Scan for the cell matching the given text and deliver its [x, y] coordinate at center. 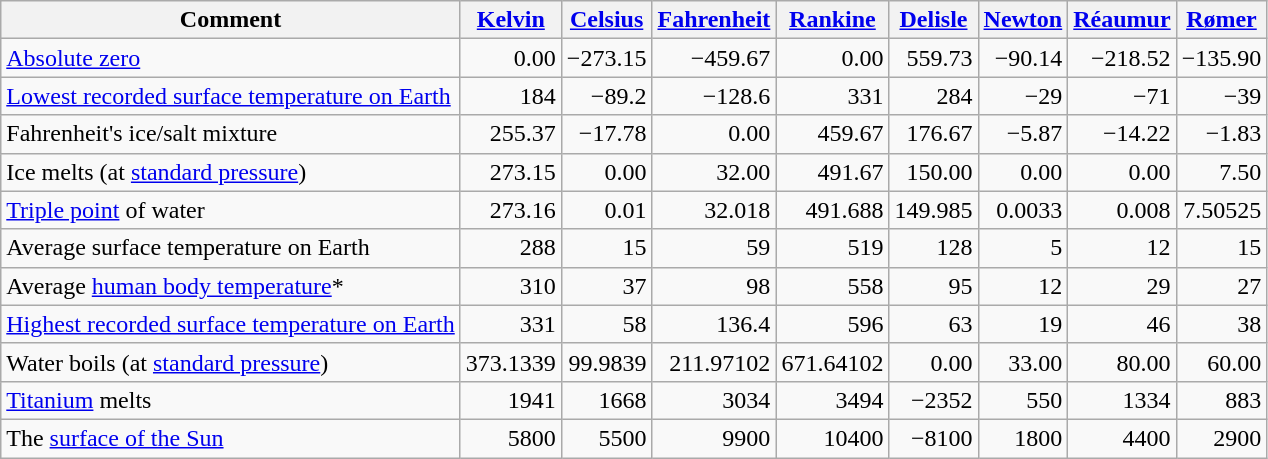
255.37 [510, 134]
46 [1122, 324]
596 [832, 324]
The surface of the Sun [231, 438]
80.00 [1122, 362]
273.15 [510, 172]
7.50525 [1222, 210]
99.9839 [606, 362]
491.688 [832, 210]
32.018 [714, 210]
373.1339 [510, 362]
9900 [714, 438]
7.50 [1222, 172]
19 [1023, 324]
1800 [1023, 438]
671.64102 [832, 362]
184 [510, 96]
1334 [1122, 400]
310 [510, 286]
0.008 [1122, 210]
5 [1023, 248]
273.16 [510, 210]
288 [510, 248]
Highest recorded surface temperature on Earth [231, 324]
Celsius [606, 20]
0.01 [606, 210]
−29 [1023, 96]
519 [832, 248]
−459.67 [714, 58]
176.67 [934, 134]
−135.90 [1222, 58]
Rømer [1222, 20]
Delisle [934, 20]
128 [934, 248]
−1.83 [1222, 134]
−89.2 [606, 96]
Réaumur [1122, 20]
550 [1023, 400]
284 [934, 96]
−71 [1122, 96]
95 [934, 286]
−39 [1222, 96]
3494 [832, 400]
Triple point of water [231, 210]
−218.52 [1122, 58]
5500 [606, 438]
58 [606, 324]
Newton [1023, 20]
150.00 [934, 172]
558 [832, 286]
0.0033 [1023, 210]
10400 [832, 438]
60.00 [1222, 362]
1668 [606, 400]
−17.78 [606, 134]
Comment [231, 20]
27 [1222, 286]
Ice melts (at standard pressure) [231, 172]
59 [714, 248]
Absolute zero [231, 58]
Lowest recorded surface temperature on Earth [231, 96]
5800 [510, 438]
−5.87 [1023, 134]
459.67 [832, 134]
−128.6 [714, 96]
4400 [1122, 438]
32.00 [714, 172]
−14.22 [1122, 134]
−2352 [934, 400]
Average human body temperature* [231, 286]
−90.14 [1023, 58]
Fahrenheit [714, 20]
−8100 [934, 438]
98 [714, 286]
37 [606, 286]
211.97102 [714, 362]
883 [1222, 400]
1941 [510, 400]
Titanium melts [231, 400]
3034 [714, 400]
Water boils (at standard pressure) [231, 362]
136.4 [714, 324]
−273.15 [606, 58]
491.67 [832, 172]
63 [934, 324]
33.00 [1023, 362]
Rankine [832, 20]
Average surface temperature on Earth [231, 248]
38 [1222, 324]
2900 [1222, 438]
29 [1122, 286]
559.73 [934, 58]
Fahrenheit's ice/salt mixture [231, 134]
149.985 [934, 210]
Kelvin [510, 20]
